Provide the [X, Y] coordinate of the cell's center where the given text is located.  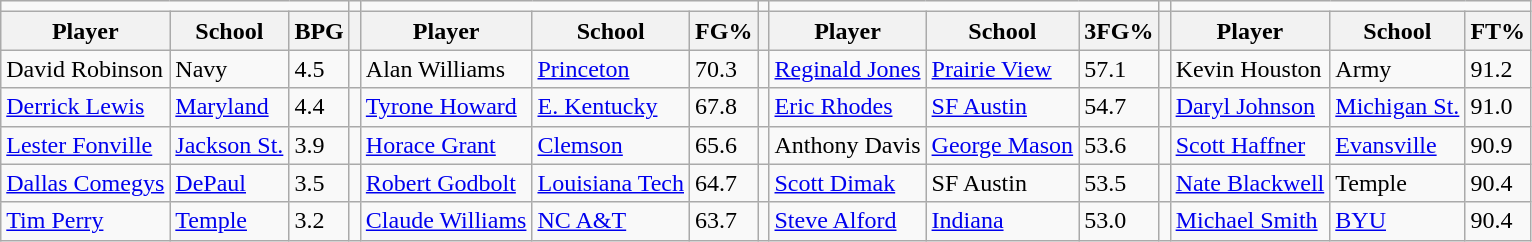
Reginald Jones [848, 69]
Louisiana Tech [611, 183]
Princeton [611, 69]
Dallas Comegys [86, 183]
4.5 [319, 69]
3.5 [319, 183]
Army [1398, 69]
67.8 [724, 107]
Jackson St. [230, 145]
Nate Blackwell [1250, 183]
53.5 [1119, 183]
64.7 [724, 183]
Kevin Houston [1250, 69]
Evansville [1398, 145]
3FG% [1119, 31]
70.3 [724, 69]
90.9 [1498, 145]
53.0 [1119, 221]
Maryland [230, 107]
Daryl Johnson [1250, 107]
BPG [319, 31]
53.6 [1119, 145]
Robert Godbolt [446, 183]
Scott Haffner [1250, 145]
Alan Williams [446, 69]
Clemson [611, 145]
FT% [1498, 31]
Indiana [1002, 221]
91.0 [1498, 107]
Scott Dimak [848, 183]
Michael Smith [1250, 221]
NC A&T [611, 221]
Tim Perry [86, 221]
Eric Rhodes [848, 107]
Navy [230, 69]
FG% [724, 31]
Michigan St. [1398, 107]
Steve Alford [848, 221]
Claude Williams [446, 221]
George Mason [1002, 145]
Anthony Davis [848, 145]
Lester Fonville [86, 145]
Tyrone Howard [446, 107]
3.9 [319, 145]
4.4 [319, 107]
E. Kentucky [611, 107]
David Robinson [86, 69]
3.2 [319, 221]
91.2 [1498, 69]
Derrick Lewis [86, 107]
BYU [1398, 221]
Horace Grant [446, 145]
Prairie View [1002, 69]
54.7 [1119, 107]
DePaul [230, 183]
65.6 [724, 145]
63.7 [724, 221]
57.1 [1119, 69]
